For the text-containing cell, return its midpoint in (x, y) coordinate format. 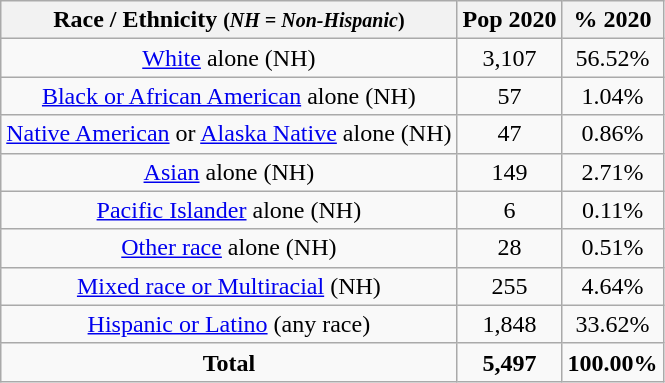
2.71% (612, 172)
100.00% (612, 362)
57 (510, 96)
Native American or Alaska Native alone (NH) (229, 134)
White alone (NH) (229, 58)
3,107 (510, 58)
1.04% (612, 96)
Total (229, 362)
0.11% (612, 210)
Hispanic or Latino (any race) (229, 324)
1,848 (510, 324)
Race / Ethnicity (NH = Non-Hispanic) (229, 20)
28 (510, 248)
0.51% (612, 248)
6 (510, 210)
5,497 (510, 362)
56.52% (612, 58)
33.62% (612, 324)
Pacific Islander alone (NH) (229, 210)
255 (510, 286)
Asian alone (NH) (229, 172)
47 (510, 134)
% 2020 (612, 20)
4.64% (612, 286)
Black or African American alone (NH) (229, 96)
Pop 2020 (510, 20)
Other race alone (NH) (229, 248)
0.86% (612, 134)
149 (510, 172)
Mixed race or Multiracial (NH) (229, 286)
